Scan for the cell matching the given text and deliver its (X, Y) coordinate at center. 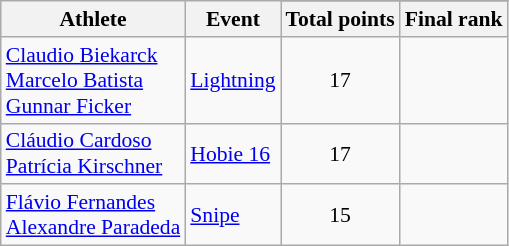
15 (340, 216)
Snipe (232, 216)
Cláudio CardosoPatrícia Kirschner (94, 154)
Flávio FernandesAlexandre Paradeda (94, 216)
Athlete (94, 19)
Claudio BiekarckMarcelo BatistaGunnar Ficker (94, 80)
Final rank (454, 19)
Lightning (232, 80)
Hobie 16 (232, 154)
Total points (340, 19)
Event (232, 19)
